Return the [X, Y] coordinate for the center point of the cell that contains the specified text.  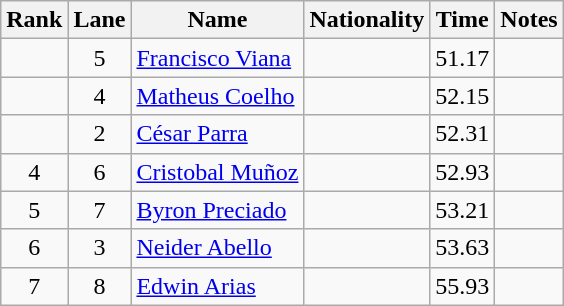
Rank [34, 20]
3 [100, 248]
Francisco Viana [218, 58]
52.31 [462, 134]
53.63 [462, 248]
2 [100, 134]
Matheus Coelho [218, 96]
Cristobal Muñoz [218, 172]
8 [100, 286]
Name [218, 20]
52.15 [462, 96]
55.93 [462, 286]
César Parra [218, 134]
Lane [100, 20]
Byron Preciado [218, 210]
53.21 [462, 210]
Nationality [367, 20]
Edwin Arias [218, 286]
51.17 [462, 58]
Notes [529, 20]
52.93 [462, 172]
Neider Abello [218, 248]
Time [462, 20]
